Return [x, y] of the center of cell containing provided text 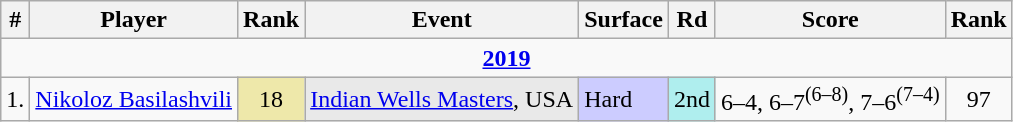
18 [272, 100]
# [16, 20]
Hard [624, 100]
Nikoloz Basilashvili [134, 100]
1. [16, 100]
97 [978, 100]
Surface [624, 20]
Score [830, 20]
Indian Wells Masters, USA [442, 100]
6–4, 6–7(6–8), 7–6(7–4) [830, 100]
2019 [506, 58]
Rd [692, 20]
Event [442, 20]
2nd [692, 100]
Player [134, 20]
